Return the [x, y] coordinate for the center point of the cell that contains the specified text.  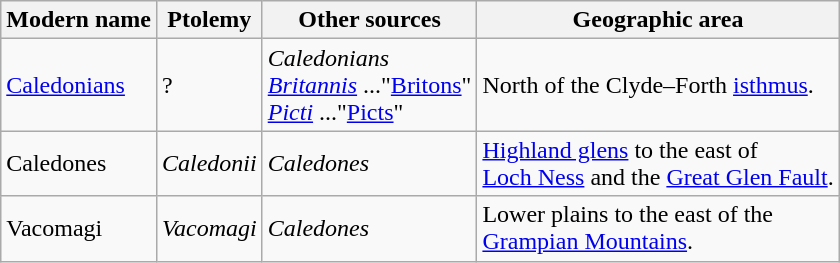
Lower plains to the east of theGrampian Mountains. [658, 228]
Geographic area [658, 20]
Ptolemy [209, 20]
CaledoniansBritannis ..."Britons"Picti ..."Picts" [370, 85]
Modern name [79, 20]
Other sources [370, 20]
? [209, 85]
Caledonii [209, 164]
Caledonians [79, 85]
North of the Clyde–Forth isthmus. [658, 85]
Highland glens to the east ofLoch Ness and the Great Glen Fault. [658, 164]
